Provide the [X, Y] coordinate of the cell's center where the given text is located.  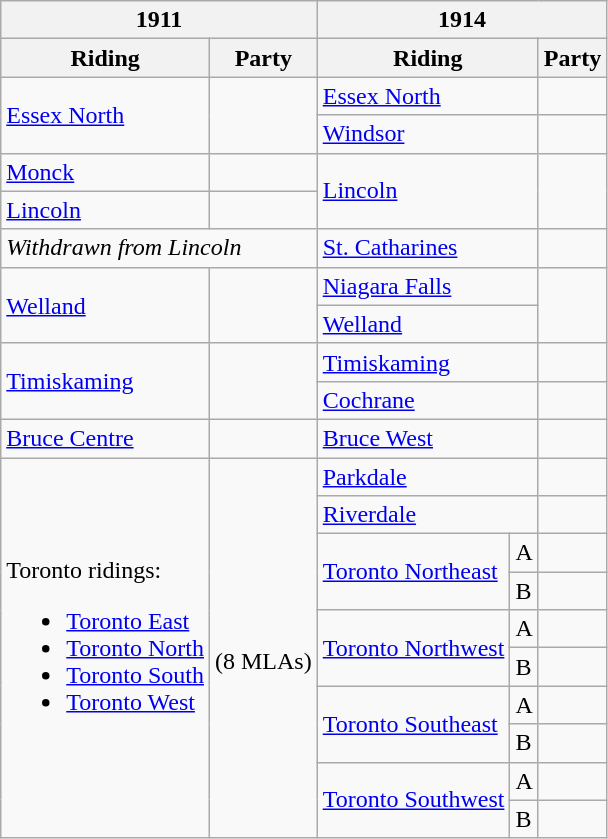
1911 [159, 20]
Bruce Centre [106, 438]
Toronto Northwest [414, 648]
Niagara Falls [428, 286]
Monck [106, 172]
(8 MLAs) [263, 648]
Toronto Southeast [414, 724]
Toronto Southwest [414, 800]
1914 [462, 20]
Cochrane [428, 400]
St. Catharines [428, 248]
Windsor [428, 134]
Riverdale [428, 515]
Toronto Northeast [414, 572]
Parkdale [428, 477]
Bruce West [428, 438]
Withdrawn from Lincoln [159, 248]
Toronto ridings:Toronto EastToronto NorthToronto SouthToronto West [106, 648]
